Return the [X, Y] coordinate for the center point of the cell that contains the specified text.  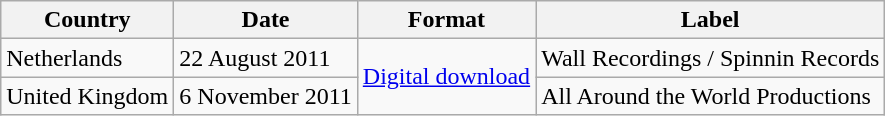
Country [88, 20]
Format [446, 20]
United Kingdom [88, 96]
Netherlands [88, 58]
All Around the World Productions [710, 96]
22 August 2011 [266, 58]
6 November 2011 [266, 96]
Date [266, 20]
Wall Recordings / Spinnin Records [710, 58]
Label [710, 20]
Digital download [446, 77]
